Find where the given text appears and provide that cell's center as [X, Y] coordinate. 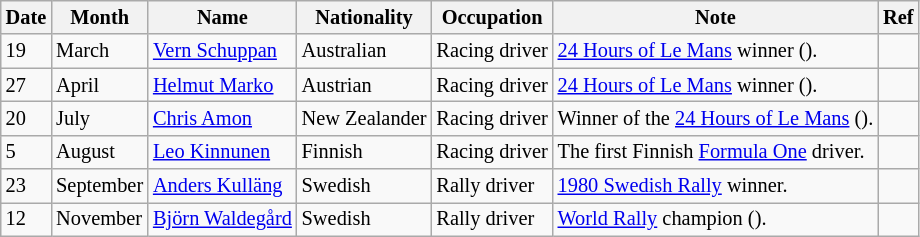
The first Finnish Formula One driver. [716, 152]
5 [26, 152]
New Zealander [364, 118]
Finnish [364, 152]
20 [26, 118]
Björn Waldegård [222, 219]
World Rally champion (). [716, 219]
Date [26, 17]
19 [26, 51]
27 [26, 85]
August [100, 152]
Ref [898, 17]
Australian [364, 51]
July [100, 118]
Nationality [364, 17]
1980 Swedish Rally winner. [716, 186]
Chris Amon [222, 118]
November [100, 219]
Occupation [492, 17]
Note [716, 17]
Vern Schuppan [222, 51]
April [100, 85]
Name [222, 17]
Austrian [364, 85]
23 [26, 186]
Leo Kinnunen [222, 152]
12 [26, 219]
Winner of the 24 Hours of Le Mans (). [716, 118]
Helmut Marko [222, 85]
September [100, 186]
Month [100, 17]
Anders Kulläng [222, 186]
March [100, 51]
